Locate the cell with the specified text and output its [x, y] center coordinate. 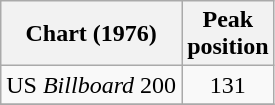
Peakposition [228, 34]
131 [228, 85]
Chart (1976) [92, 34]
US Billboard 200 [92, 85]
